Locate the cell with the specified text and output its [X, Y] center coordinate. 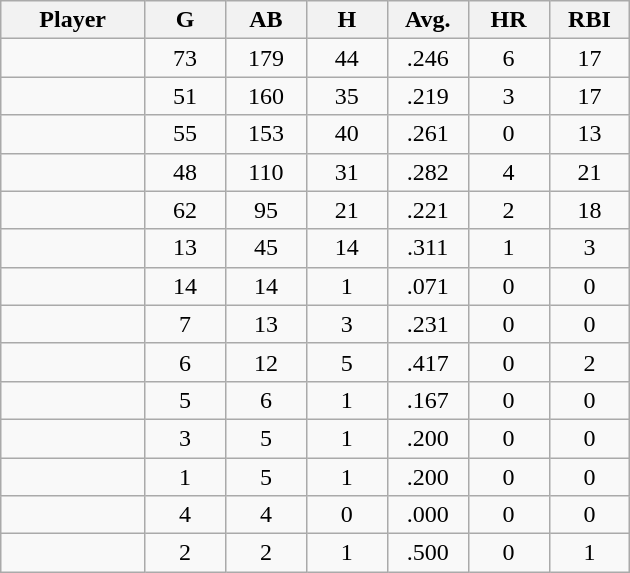
7 [186, 324]
160 [266, 96]
18 [590, 210]
95 [266, 210]
.500 [428, 553]
40 [346, 134]
.311 [428, 248]
35 [346, 96]
.219 [428, 96]
45 [266, 248]
Avg. [428, 20]
.282 [428, 172]
12 [266, 362]
G [186, 20]
HR [508, 20]
.417 [428, 362]
.167 [428, 400]
.246 [428, 58]
.071 [428, 286]
44 [346, 58]
AB [266, 20]
55 [186, 134]
RBI [590, 20]
.221 [428, 210]
179 [266, 58]
48 [186, 172]
31 [346, 172]
51 [186, 96]
.231 [428, 324]
.000 [428, 515]
153 [266, 134]
Player [73, 20]
73 [186, 58]
H [346, 20]
110 [266, 172]
.261 [428, 134]
62 [186, 210]
